Detect which cell encompasses the target text, then output its (X, Y) center coordinate. 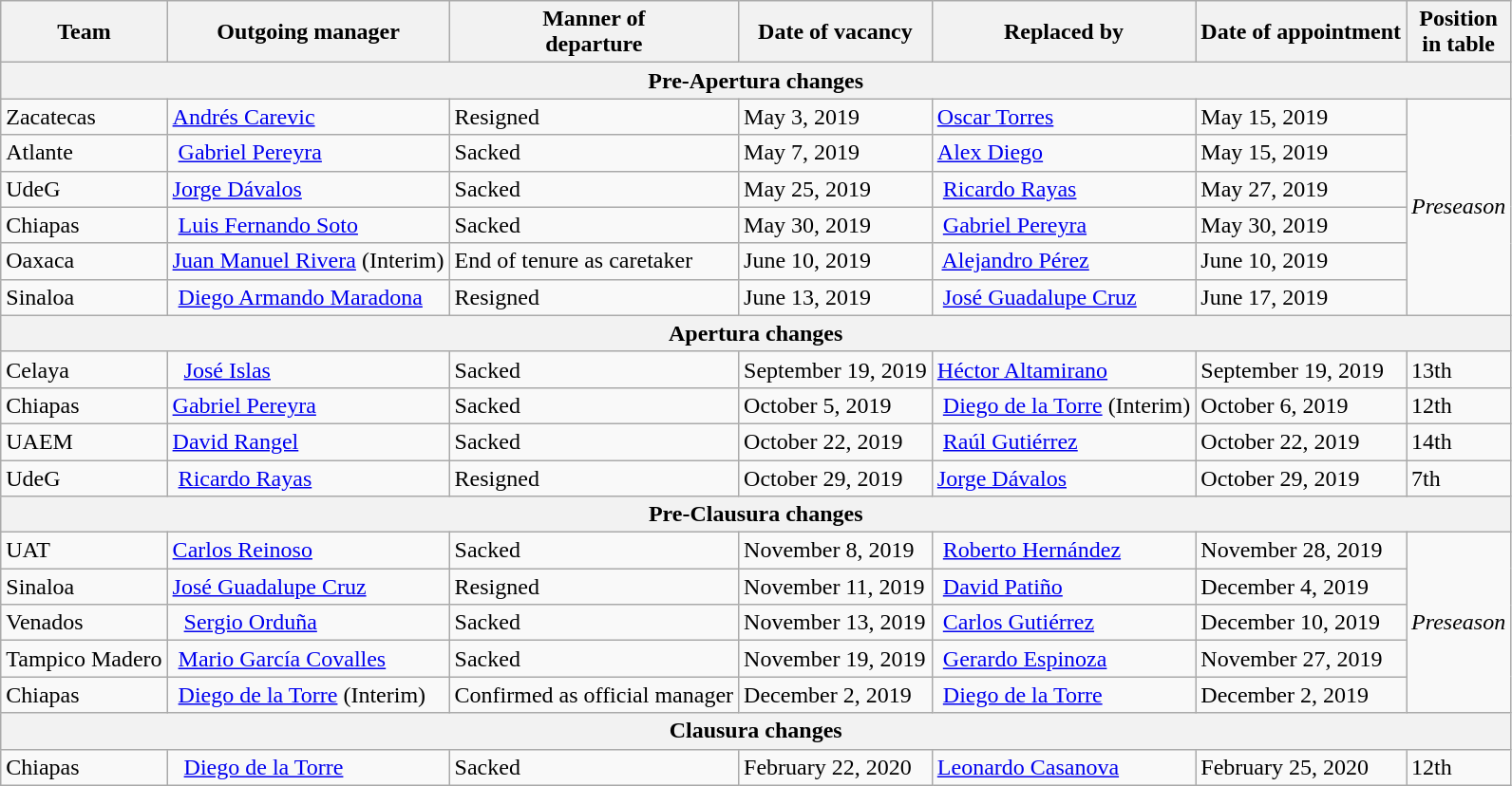
Sergio Orduña (308, 623)
June 13, 2019 (836, 297)
Date of appointment (1301, 32)
Celaya (84, 369)
Raúl Gutiérrez (1064, 441)
UAEM (84, 441)
End of tenure as caretaker (595, 261)
November 13, 2019 (836, 623)
Oscar Torres (1064, 117)
Apertura changes (756, 333)
Héctor Altamirano (1064, 369)
Outgoing manager (308, 32)
February 25, 2020 (1301, 767)
Position in table (1458, 32)
Replaced by (1064, 32)
Carlos Reinoso (308, 551)
Roberto Hernández (1064, 551)
Carlos Gutiérrez (1064, 623)
October 6, 2019 (1301, 405)
Team (84, 32)
Zacatecas (84, 117)
May 25, 2019 (836, 189)
Pre-Clausura changes (756, 515)
José Islas (308, 369)
Mario García Covalles (308, 659)
May 3, 2019 (836, 117)
Clausura changes (756, 731)
November 11, 2019 (836, 587)
Oaxaca (84, 261)
Leonardo Casanova (1064, 767)
Luis Fernando Soto (308, 225)
Manner of departure (595, 32)
Andrés Carevic (308, 117)
David Rangel (308, 441)
Diego Armando Maradona (308, 297)
Pre-Apertura changes (756, 81)
October 5, 2019 (836, 405)
13th (1458, 369)
UAT (84, 551)
May 7, 2019 (836, 153)
December 10, 2019 (1301, 623)
Alex Diego (1064, 153)
November 28, 2019 (1301, 551)
November 19, 2019 (836, 659)
Atlante (84, 153)
Venados (84, 623)
Gerardo Espinoza (1064, 659)
14th (1458, 441)
February 22, 2020 (836, 767)
December 4, 2019 (1301, 587)
Tampico Madero (84, 659)
Confirmed as official manager (595, 695)
Juan Manuel Rivera (Interim) (308, 261)
June 17, 2019 (1301, 297)
Alejandro Pérez (1064, 261)
7th (1458, 477)
May 27, 2019 (1301, 189)
David Patiño (1064, 587)
November 8, 2019 (836, 551)
November 27, 2019 (1301, 659)
Date of vacancy (836, 32)
